Determine the [x, y] coordinate at the center of the cell enclosing the given text.  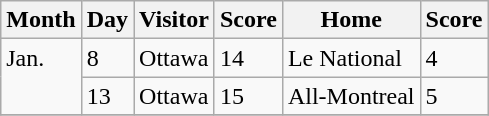
8 [107, 58]
Visitor [174, 20]
13 [107, 96]
Home [351, 20]
5 [454, 96]
15 [248, 96]
Month [41, 20]
All-Montreal [351, 96]
Jan. [41, 77]
14 [248, 58]
Day [107, 20]
Le National [351, 58]
4 [454, 58]
